Search for the cell housing the specified text and yield its [x, y] center coordinate. 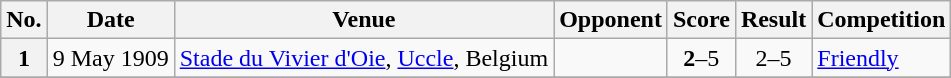
No. [24, 20]
Friendly [882, 58]
Date [110, 20]
Competition [882, 20]
Score [701, 20]
1 [24, 58]
Stade du Vivier d'Oie, Uccle, Belgium [364, 58]
9 May 1909 [110, 58]
Opponent [611, 20]
Result [773, 20]
Venue [364, 20]
